Locate the cell with the specified text and output its [X, Y] center coordinate. 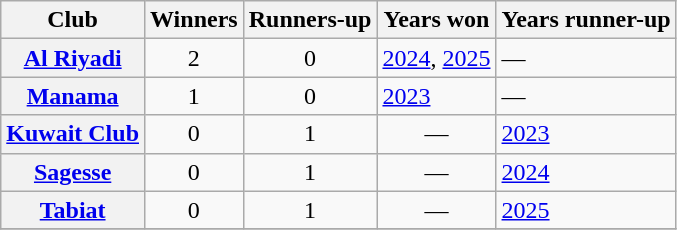
Years won [436, 20]
Years runner-up [586, 20]
2024, 2025 [436, 58]
2 [194, 58]
Tabiat [73, 210]
2025 [586, 210]
Kuwait Club [73, 134]
Manama [73, 96]
Club [73, 20]
Sagesse [73, 172]
Winners [194, 20]
2024 [586, 172]
Al Riyadi [73, 58]
Runners-up [310, 20]
